For the text-containing cell, return its midpoint in [X, Y] coordinate format. 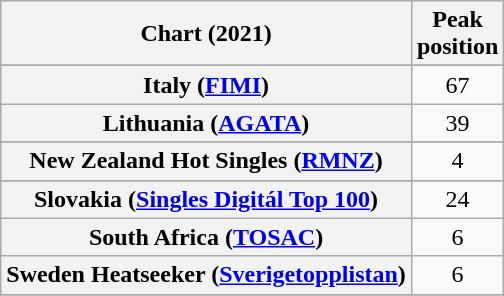
Chart (2021) [206, 34]
Lithuania (AGATA) [206, 123]
Italy (FIMI) [206, 85]
Peakposition [457, 34]
24 [457, 199]
39 [457, 123]
4 [457, 161]
67 [457, 85]
New Zealand Hot Singles (RMNZ) [206, 161]
South Africa (TOSAC) [206, 237]
Sweden Heatseeker (Sverigetopplistan) [206, 275]
Slovakia (Singles Digitál Top 100) [206, 199]
